For the text-containing cell, return its midpoint in (x, y) coordinate format. 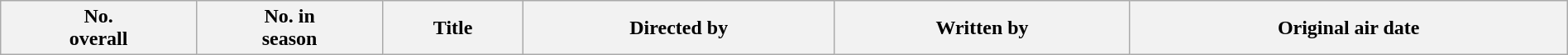
No. inseason (289, 28)
Title (453, 28)
Directed by (678, 28)
Written by (982, 28)
Original air date (1348, 28)
No.overall (99, 28)
